Capture the cell that displays the provided text and extract its [x, y] central coordinate. 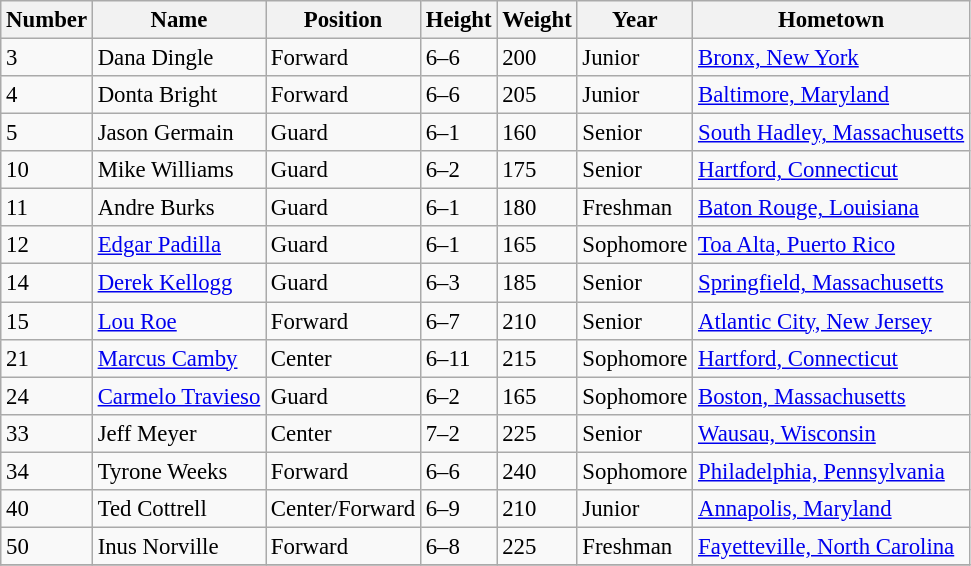
10 [47, 170]
6–3 [458, 283]
Carmelo Travieso [178, 396]
160 [537, 133]
185 [537, 283]
Andre Burks [178, 208]
Marcus Camby [178, 358]
240 [537, 471]
34 [47, 471]
Inus Norville [178, 546]
7–2 [458, 433]
Number [47, 20]
Springfield, Massachusetts [832, 283]
Edgar Padilla [178, 245]
175 [537, 170]
Height [458, 20]
Toa Alta, Puerto Rico [832, 245]
Atlantic City, New Jersey [832, 321]
Philadelphia, Pennsylvania [832, 471]
3 [47, 58]
Position [344, 20]
6–7 [458, 321]
Center/Forward [344, 509]
Name [178, 20]
Hometown [832, 20]
50 [47, 546]
Boston, Massachusetts [832, 396]
6–9 [458, 509]
33 [47, 433]
Donta Bright [178, 95]
5 [47, 133]
6–8 [458, 546]
24 [47, 396]
6–11 [458, 358]
Mike Williams [178, 170]
Annapolis, Maryland [832, 509]
14 [47, 283]
Jason Germain [178, 133]
Jeff Meyer [178, 433]
12 [47, 245]
Fayetteville, North Carolina [832, 546]
Dana Dingle [178, 58]
15 [47, 321]
Wausau, Wisconsin [832, 433]
Tyrone Weeks [178, 471]
200 [537, 58]
215 [537, 358]
4 [47, 95]
Weight [537, 20]
180 [537, 208]
Ted Cottrell [178, 509]
Bronx, New York [832, 58]
Derek Kellogg [178, 283]
South Hadley, Massachusetts [832, 133]
21 [47, 358]
11 [47, 208]
Baton Rouge, Louisiana [832, 208]
Baltimore, Maryland [832, 95]
Lou Roe [178, 321]
Year [635, 20]
205 [537, 95]
40 [47, 509]
